Extract the (X, Y) coordinate from the center of the cell holding the provided text.  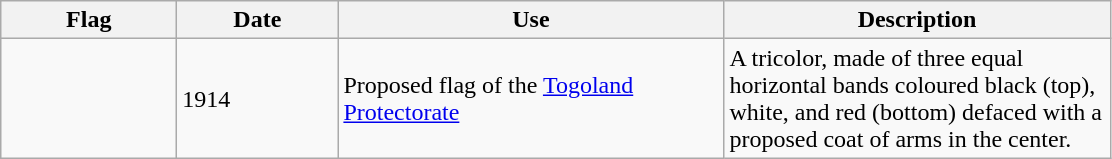
Use (531, 20)
Description (917, 20)
1914 (258, 98)
Date (258, 20)
A tricolor, made of three equal horizontal bands coloured black (top), white, and red (bottom) defaced with a proposed coat of arms in the center. (917, 98)
Proposed flag of the Togoland Protectorate (531, 98)
Flag (89, 20)
